Search for the cell housing the specified text and yield its (X, Y) center coordinate. 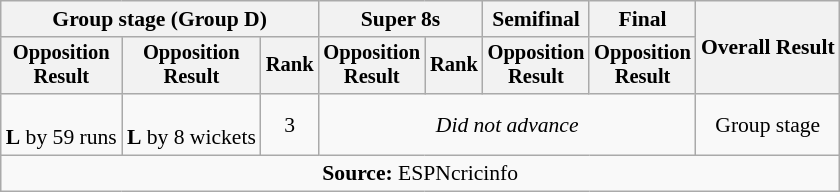
3 (290, 124)
Did not advance (506, 124)
Group stage (768, 124)
Source: ESPNcricinfo (420, 174)
L by 59 runs (62, 124)
Semifinal (536, 19)
Group stage (Group D) (160, 19)
Overall Result (768, 48)
Final (642, 19)
L by 8 wickets (192, 124)
Super 8s (400, 19)
